Identify which cell holds the provided text, then report its (x, y) central coordinate. 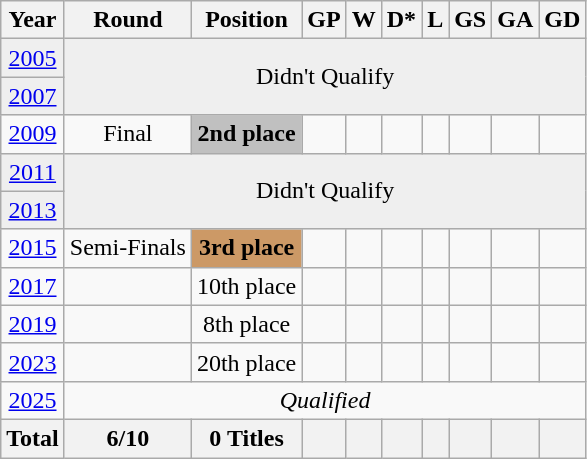
2017 (33, 286)
W (364, 20)
GS (470, 20)
L (436, 20)
GP (324, 20)
2025 (33, 400)
6/10 (128, 438)
2009 (33, 134)
Final (128, 134)
20th place (246, 362)
Semi-Finals (128, 248)
2007 (33, 96)
2013 (33, 210)
Total (33, 438)
D* (401, 20)
Year (33, 20)
3rd place (246, 248)
2019 (33, 324)
2015 (33, 248)
Qualified (325, 400)
2023 (33, 362)
2005 (33, 58)
GD (562, 20)
0 Titles (246, 438)
Position (246, 20)
2011 (33, 172)
2nd place (246, 134)
Round (128, 20)
GA (516, 20)
10th place (246, 286)
8th place (246, 324)
